Capture the cell that displays the provided text and extract its (X, Y) central coordinate. 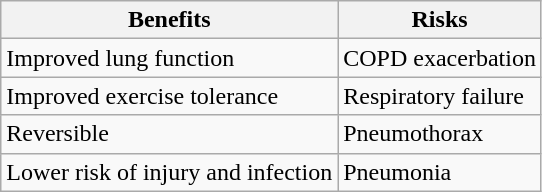
COPD exacerbation (440, 58)
Improved lung function (170, 58)
Benefits (170, 20)
Lower risk of injury and infection (170, 172)
Risks (440, 20)
Improved exercise tolerance (170, 96)
Pneumothorax (440, 134)
Pneumonia (440, 172)
Respiratory failure (440, 96)
Reversible (170, 134)
